For the text-containing cell, return its midpoint in [X, Y] coordinate format. 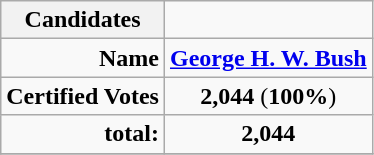
2,044 [268, 134]
2,044 (100%) [268, 96]
Candidates [83, 20]
total: [83, 134]
George H. W. Bush [268, 58]
Name [83, 58]
Certified Votes [83, 96]
